Identify which cell holds the provided text, then report its (x, y) central coordinate. 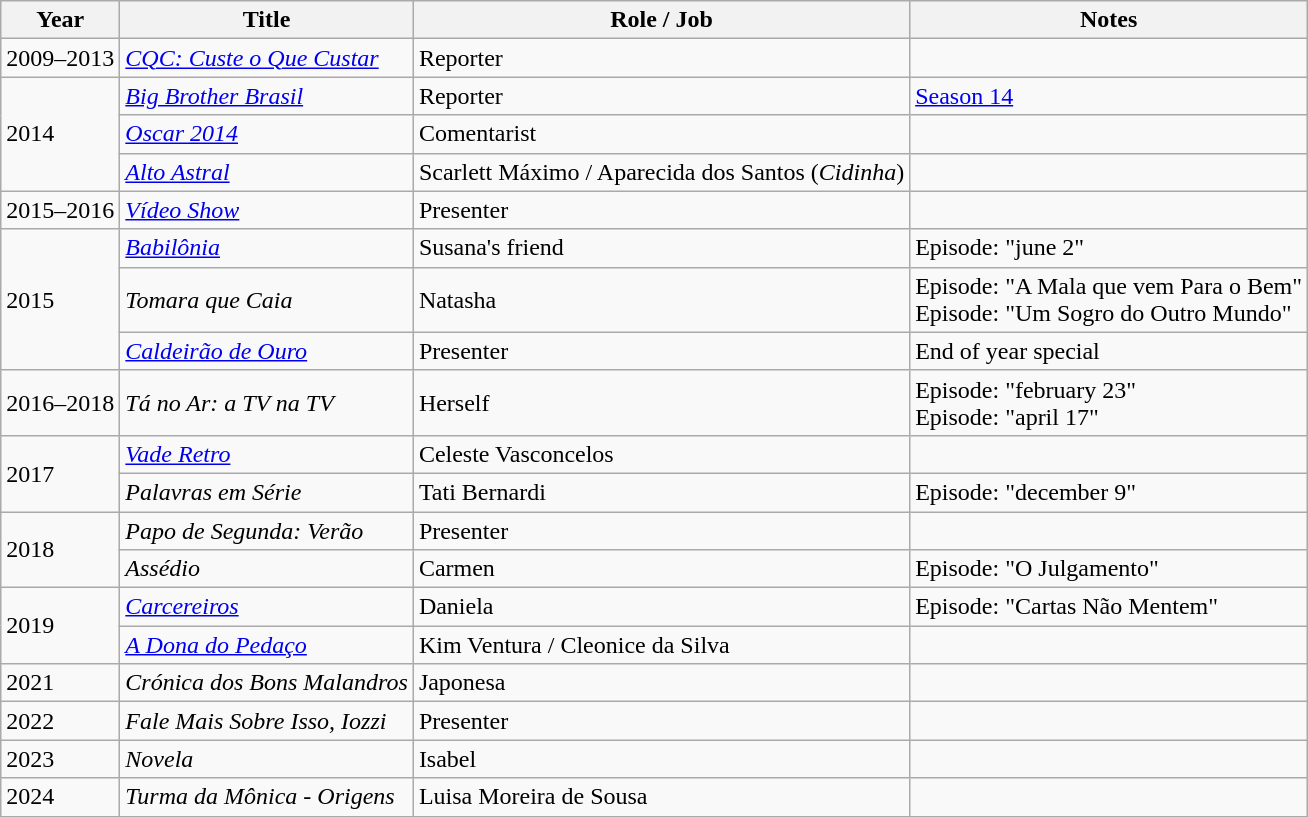
Alto Astral (267, 172)
Novela (267, 759)
2009–2013 (60, 58)
CQC: Custe o Que Custar (267, 58)
Vídeo Show (267, 210)
Tomara que Caia (267, 300)
Carmen (661, 569)
Tá no Ar: a TV na TV (267, 402)
2021 (60, 683)
Year (60, 20)
Episode: "A Mala que vem Para o Bem"Episode: "Um Sogro do Outro Mundo" (1109, 300)
Title (267, 20)
Crónica dos Bons Malandros (267, 683)
Tati Bernardi (661, 492)
Palavras em Série (267, 492)
Big Brother Brasil (267, 96)
Celeste Vasconcelos (661, 454)
2017 (60, 473)
2015 (60, 300)
Vade Retro (267, 454)
Kim Ventura / Cleonice da Silva (661, 645)
2014 (60, 134)
Fale Mais Sobre Isso, Iozzi (267, 721)
Notes (1109, 20)
2018 (60, 550)
A Dona do Pedaço (267, 645)
Herself (661, 402)
Comentarist (661, 134)
Isabel (661, 759)
Susana's friend (661, 248)
Papo de Segunda: Verão (267, 531)
Turma da Mônica - Origens (267, 797)
End of year special (1109, 351)
2024 (60, 797)
Carcereiros (267, 607)
2023 (60, 759)
Episode: "O Julgamento" (1109, 569)
2019 (60, 626)
Daniela (661, 607)
Season 14 (1109, 96)
2015–2016 (60, 210)
Japonesa (661, 683)
Babilônia (267, 248)
Oscar 2014 (267, 134)
Role / Job (661, 20)
Episode: "june 2" (1109, 248)
Episode: "december 9" (1109, 492)
Scarlett Máximo / Aparecida dos Santos (Cidinha) (661, 172)
Episode: "february 23"Episode: "april 17" (1109, 402)
Episode: "Cartas Não Mentem" (1109, 607)
Caldeirão de Ouro (267, 351)
Assédio (267, 569)
2022 (60, 721)
Luisa Moreira de Sousa (661, 797)
Natasha (661, 300)
2016–2018 (60, 402)
